Search for the cell housing the specified text and yield its (x, y) center coordinate. 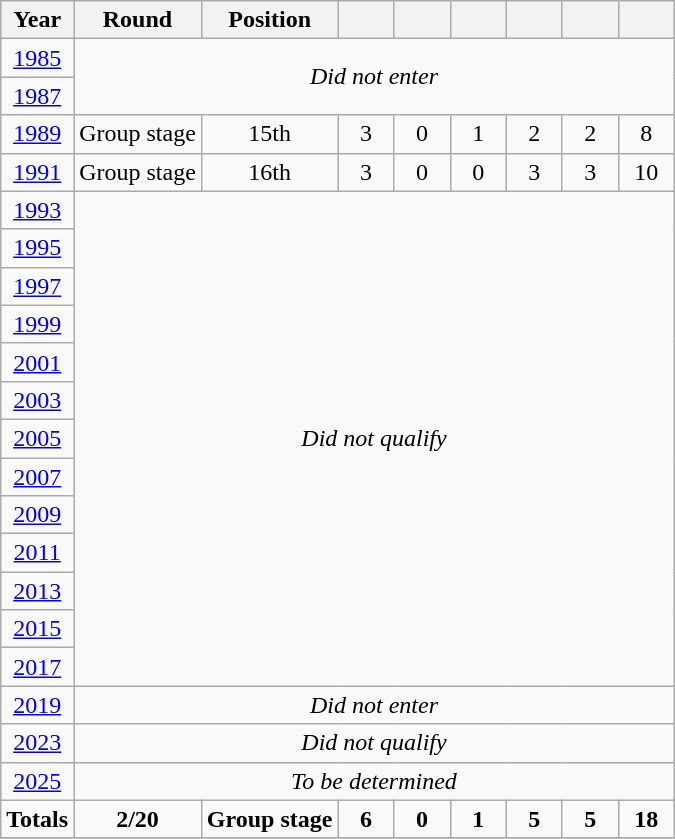
1991 (38, 172)
1989 (38, 134)
2025 (38, 781)
2019 (38, 705)
2023 (38, 743)
1993 (38, 210)
18 (646, 819)
2017 (38, 667)
1987 (38, 96)
2003 (38, 400)
15th (270, 134)
2/20 (138, 819)
2011 (38, 553)
2013 (38, 591)
1997 (38, 286)
Round (138, 20)
Position (270, 20)
2015 (38, 629)
8 (646, 134)
2005 (38, 438)
2007 (38, 477)
To be determined (374, 781)
16th (270, 172)
10 (646, 172)
6 (366, 819)
1985 (38, 58)
2001 (38, 362)
1999 (38, 324)
2009 (38, 515)
Totals (38, 819)
1995 (38, 248)
Year (38, 20)
